Return the [x, y] coordinate for the center point of the cell that contains the specified text.  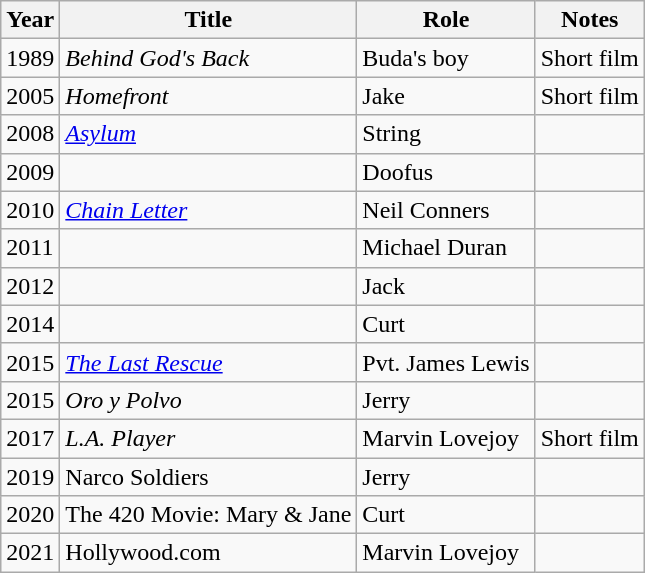
2010 [30, 210]
Chain Letter [208, 210]
Neil Conners [446, 210]
Title [208, 20]
2012 [30, 286]
Role [446, 20]
The Last Rescue [208, 362]
Buda's boy [446, 58]
Notes [590, 20]
L.A. Player [208, 438]
Pvt. James Lewis [446, 362]
Doofus [446, 172]
Hollywood.com [208, 553]
1989 [30, 58]
2008 [30, 134]
2017 [30, 438]
Asylum [208, 134]
2011 [30, 248]
2019 [30, 477]
2009 [30, 172]
2014 [30, 324]
Oro y Polvo [208, 400]
2020 [30, 515]
String [446, 134]
Narco Soldiers [208, 477]
The 420 Movie: Mary & Jane [208, 515]
Michael Duran [446, 248]
Jake [446, 96]
2021 [30, 553]
2005 [30, 96]
Year [30, 20]
Jack [446, 286]
Behind God's Back [208, 58]
Homefront [208, 96]
